From the cell containing the given text, extract its center point as [x, y] coordinate. 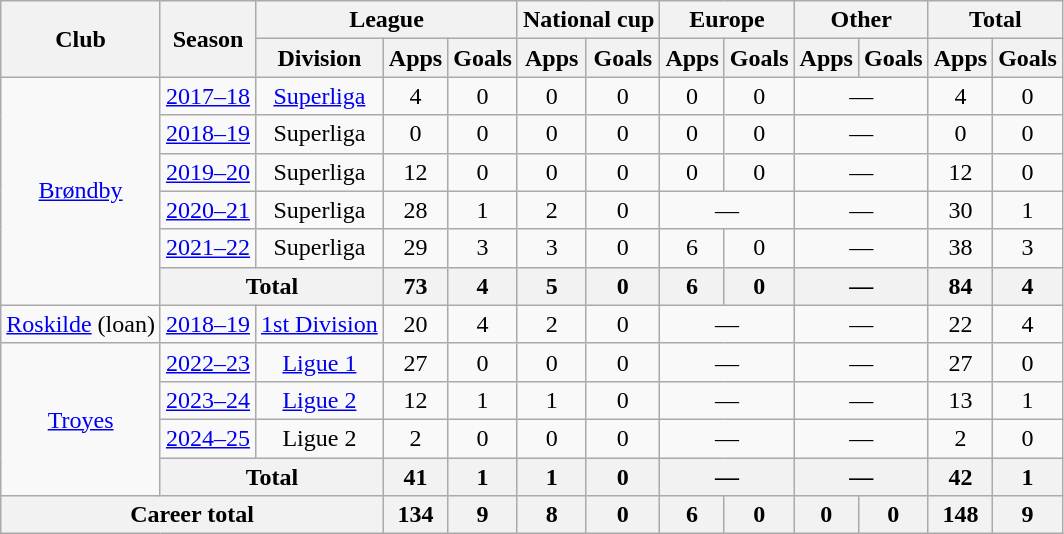
38 [960, 248]
1st Division [320, 324]
2024–25 [208, 438]
Career total [192, 515]
13 [960, 400]
National cup [588, 20]
22 [960, 324]
Other [861, 20]
League [387, 20]
41 [415, 477]
2023–24 [208, 400]
2021–22 [208, 248]
73 [415, 286]
134 [415, 515]
Brøndby [81, 191]
2022–23 [208, 362]
2019–20 [208, 172]
42 [960, 477]
Troyes [81, 419]
30 [960, 210]
Season [208, 39]
5 [551, 286]
Ligue 1 [320, 362]
20 [415, 324]
84 [960, 286]
8 [551, 515]
2020–21 [208, 210]
Division [320, 58]
29 [415, 248]
148 [960, 515]
Club [81, 39]
Europe [727, 20]
28 [415, 210]
2017–18 [208, 96]
Roskilde (loan) [81, 324]
